Scan for the cell matching the given text and deliver its [x, y] coordinate at center. 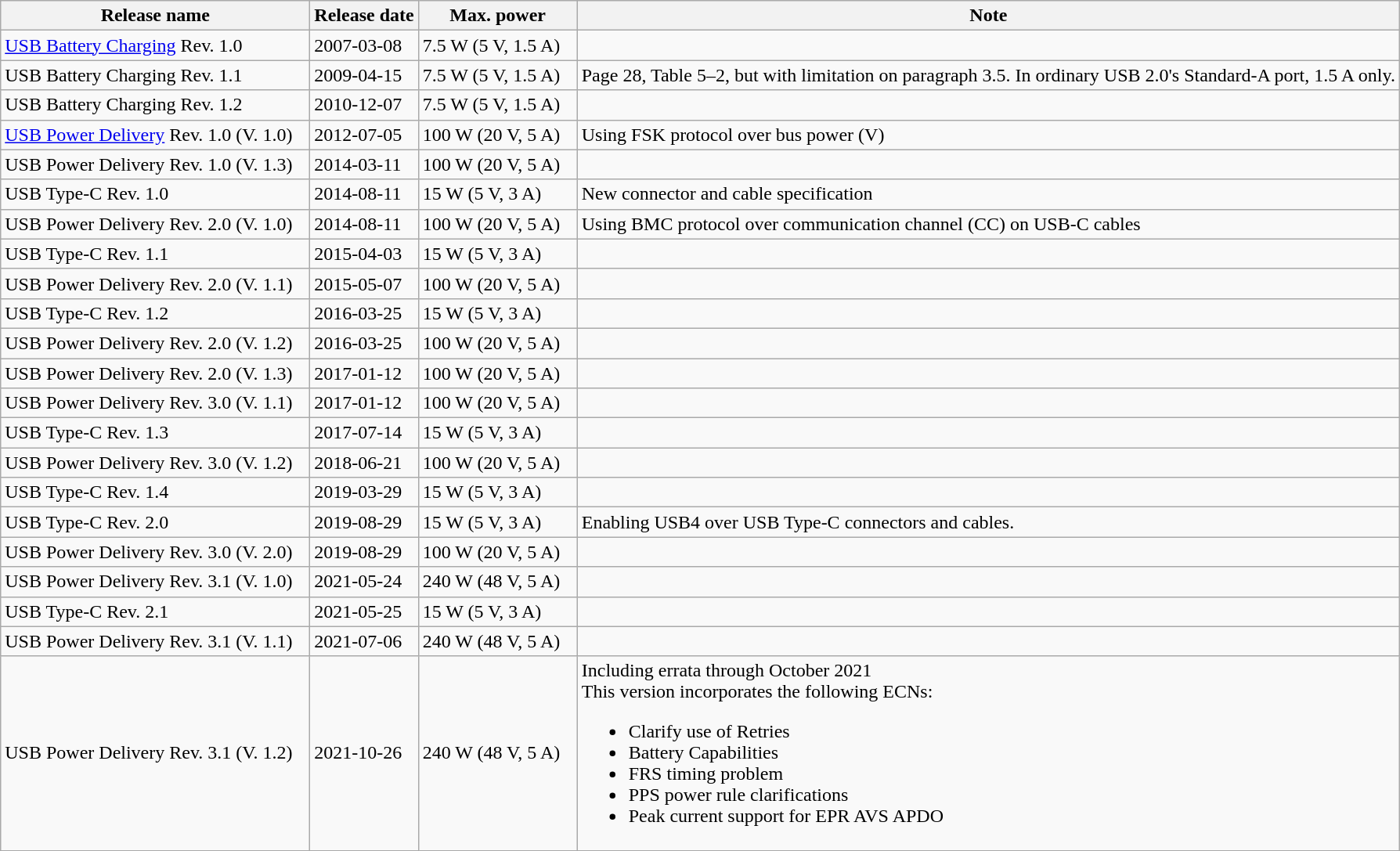
2021-05-25 [364, 611]
USB Battery Charging Rev. 1.2 [155, 105]
Using BMC protocol over communication channel (CC) on USB-C cables [988, 224]
Release name [155, 16]
USB Power Delivery Rev. 3.0 (V. 1.2) [155, 463]
2015-05-07 [364, 283]
2018-06-21 [364, 463]
2012-07-05 [364, 135]
USB Power Delivery Rev. 3.1 (V. 1.1) [155, 641]
USB Type-C Rev. 2.0 [155, 522]
Max. power [498, 16]
USB Power Delivery Rev. 2.0 (V. 1.2) [155, 343]
USB Power Delivery Rev. 1.0 (V. 1.3) [155, 164]
USB Power Delivery Rev. 3.0 (V. 1.1) [155, 403]
USB Type-C Rev. 1.3 [155, 433]
2021-07-06 [364, 641]
2021-10-26 [364, 753]
Using FSK protocol over bus power (V) [988, 135]
USB Type-C Rev. 1.1 [155, 254]
USB Power Delivery Rev. 2.0 (V. 1.1) [155, 283]
2019-03-29 [364, 492]
2014-03-11 [364, 164]
USB Type-C Rev. 1.2 [155, 313]
USB Battery Charging Rev. 1.1 [155, 75]
2017-07-14 [364, 433]
USB Type-C Rev. 1.0 [155, 194]
2007-03-08 [364, 45]
New connector and cable specification [988, 194]
Page 28, Table 5–2, but with limitation on paragraph 3.5. In ordinary USB 2.0's Standard-A port, 1.5 A only. [988, 75]
USB Power Delivery Rev. 2.0 (V. 1.0) [155, 224]
2009-04-15 [364, 75]
USB Power Delivery Rev. 3.1 (V. 1.0) [155, 582]
Note [988, 16]
USB Power Delivery Rev. 1.0 (V. 1.0) [155, 135]
2015-04-03 [364, 254]
USB Power Delivery Rev. 3.0 (V. 2.0) [155, 552]
USB Type-C Rev. 2.1 [155, 611]
USB Power Delivery Rev. 2.0 (V. 1.3) [155, 373]
USB Power Delivery Rev. 3.1 (V. 1.2) [155, 753]
Release date [364, 16]
USB Type-C Rev. 1.4 [155, 492]
USB Battery Charging Rev. 1.0 [155, 45]
2010-12-07 [364, 105]
2021-05-24 [364, 582]
Enabling USB4 over USB Type-C connectors and cables. [988, 522]
